Provide the (X, Y) coordinate of the cell's center where the given text is located.  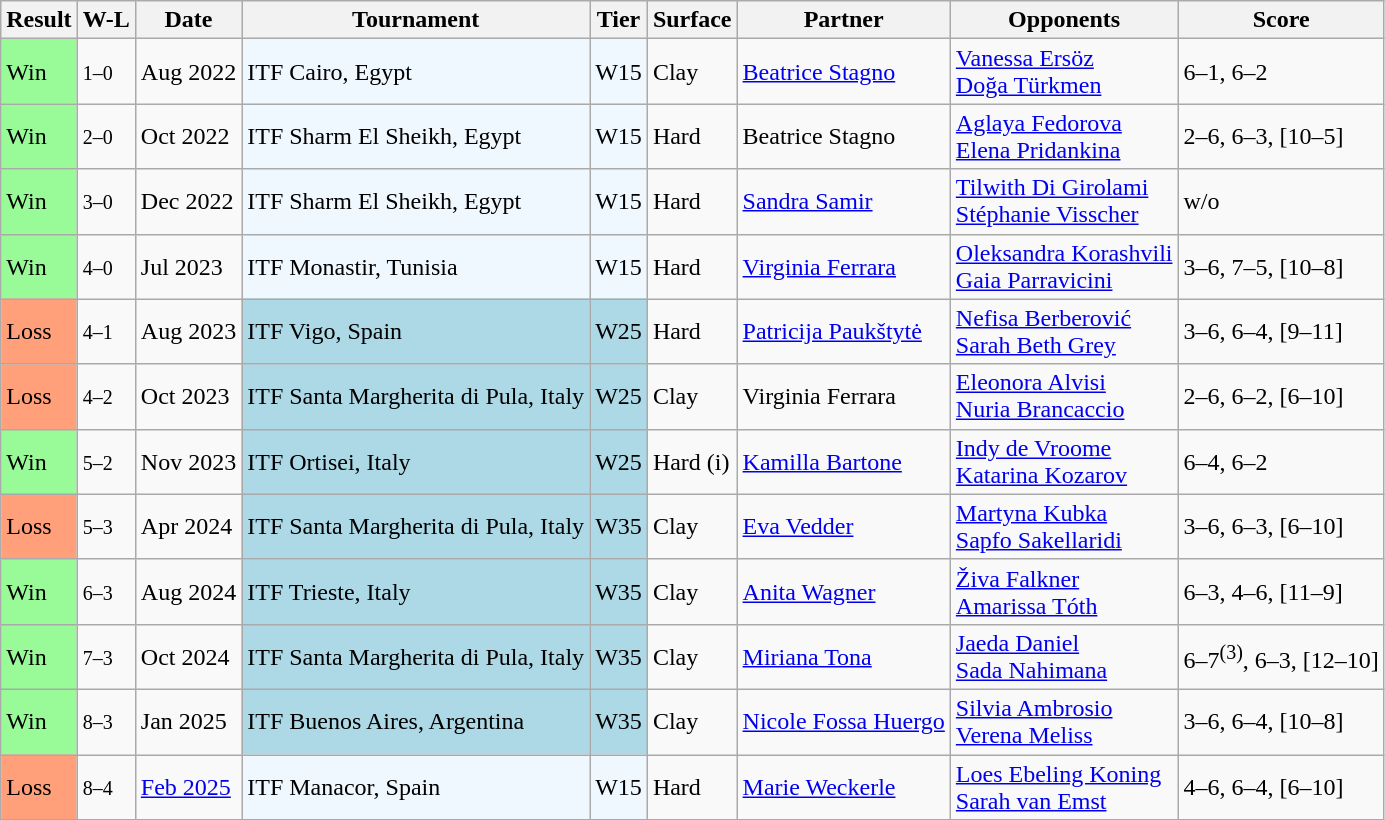
ITF Ortisei, Italy (416, 462)
Jaeda Daniel Sada Nahimana (1064, 656)
Aug 2022 (188, 72)
1–0 (106, 72)
Surface (692, 20)
4–1 (106, 332)
Silvia Ambrosio Verena Meliss (1064, 722)
ITF Trieste, Italy (416, 592)
6–3, 4–6, [11–9] (1281, 592)
6–1, 6–2 (1281, 72)
8–3 (106, 722)
Oct 2022 (188, 136)
Opponents (1064, 20)
Dec 2022 (188, 202)
Feb 2025 (188, 786)
Aglaya Fedorova Elena Pridankina (1064, 136)
Kamilla Bartone (844, 462)
8–4 (106, 786)
Jan 2025 (188, 722)
ITF Cairo, Egypt (416, 72)
3–6, 6–4, [9–11] (1281, 332)
Tilwith Di Girolami Stéphanie Visscher (1064, 202)
Result (39, 20)
3–6, 6–4, [10–8] (1281, 722)
Oct 2024 (188, 656)
6–4, 6–2 (1281, 462)
ITF Vigo, Spain (416, 332)
Marie Weckerle (844, 786)
Nefisa Berberović Sarah Beth Grey (1064, 332)
Score (1281, 20)
4–0 (106, 266)
Nicole Fossa Huergo (844, 722)
6–7(3), 6–3, [12–10] (1281, 656)
Patricija Paukštytė (844, 332)
2–6, 6–2, [6–10] (1281, 396)
Vanessa Ersöz Doğa Türkmen (1064, 72)
Aug 2024 (188, 592)
Živa Falkner Amarissa Tóth (1064, 592)
2–6, 6–3, [10–5] (1281, 136)
Apr 2024 (188, 526)
2–0 (106, 136)
3–6, 6–3, [6–10] (1281, 526)
Hard (i) (692, 462)
Tournament (416, 20)
Miriana Tona (844, 656)
4–2 (106, 396)
W-L (106, 20)
ITF Manacor, Spain (416, 786)
Martyna Kubka Sapfo Sakellaridi (1064, 526)
5–2 (106, 462)
6–3 (106, 592)
Tier (619, 20)
Partner (844, 20)
4–6, 6–4, [6–10] (1281, 786)
Oct 2023 (188, 396)
7–3 (106, 656)
Eva Vedder (844, 526)
Date (188, 20)
Oleksandra Korashvili Gaia Parravicini (1064, 266)
Nov 2023 (188, 462)
3–6, 7–5, [10–8] (1281, 266)
Aug 2023 (188, 332)
w/o (1281, 202)
ITF Monastir, Tunisia (416, 266)
3–0 (106, 202)
Indy de Vroome Katarina Kozarov (1064, 462)
Jul 2023 (188, 266)
ITF Buenos Aires, Argentina (416, 722)
5–3 (106, 526)
Loes Ebeling Koning Sarah van Emst (1064, 786)
Eleonora Alvisi Nuria Brancaccio (1064, 396)
Sandra Samir (844, 202)
Anita Wagner (844, 592)
